Scan for the cell matching the given text and deliver its (x, y) coordinate at center. 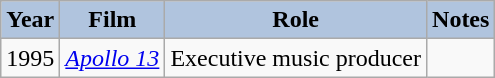
1995 (30, 58)
Apollo 13 (112, 58)
Role (296, 20)
Year (30, 20)
Film (112, 20)
Executive music producer (296, 58)
Notes (461, 20)
